Identify which cell holds the provided text, then report its [x, y] central coordinate. 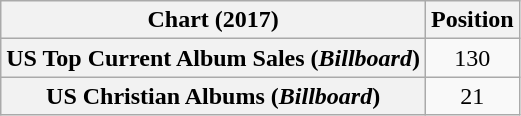
Chart (2017) [214, 20]
21 [472, 96]
130 [472, 58]
Position [472, 20]
US Christian Albums (Billboard) [214, 96]
US Top Current Album Sales (Billboard) [214, 58]
